Capture the cell that displays the provided text and extract its [x, y] central coordinate. 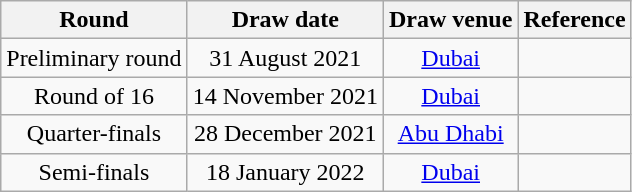
Draw date [285, 20]
18 January 2022 [285, 172]
14 November 2021 [285, 96]
Reference [574, 20]
Semi-finals [94, 172]
Draw venue [450, 20]
Round [94, 20]
Quarter-finals [94, 134]
Round of 16 [94, 96]
28 December 2021 [285, 134]
Abu Dhabi [450, 134]
31 August 2021 [285, 58]
Preliminary round [94, 58]
